Scan for the cell matching the given text and deliver its [x, y] coordinate at center. 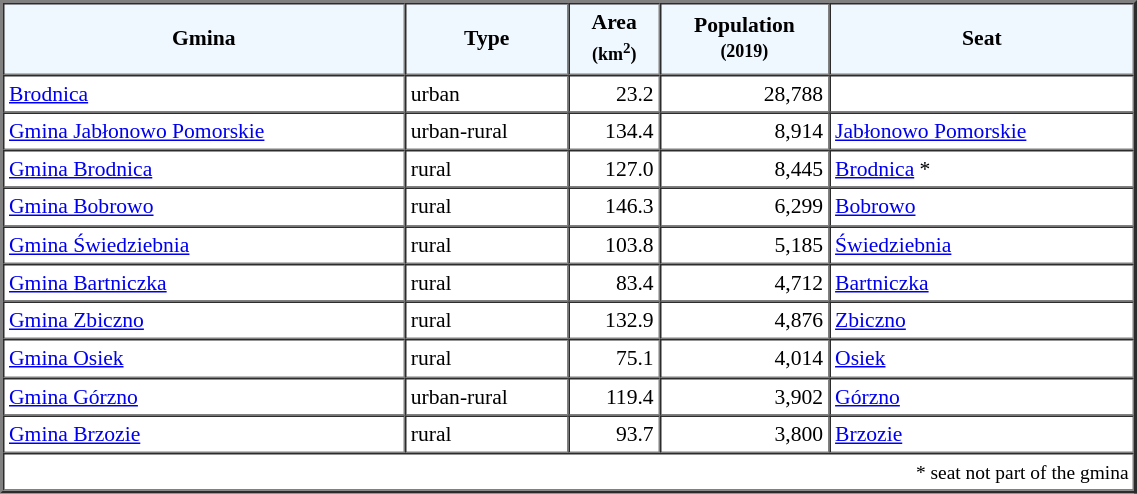
4,712 [744, 283]
3,800 [744, 434]
134.4 [614, 131]
3,902 [744, 396]
Jabłonowo Pomorskie [982, 131]
119.4 [614, 396]
Bobrowo [982, 207]
Zbiczno [982, 321]
4,014 [744, 359]
Brzozie [982, 434]
Osiek [982, 359]
6,299 [744, 207]
Gmina Świedziebnia [204, 245]
Gmina Bobrowo [204, 207]
Brodnica [204, 93]
Brodnica * [982, 169]
Gmina Jabłonowo Pomorskie [204, 131]
Gmina Brzozie [204, 434]
Gmina [204, 38]
83.4 [614, 283]
Górzno [982, 396]
4,876 [744, 321]
8,914 [744, 131]
urban [487, 93]
Area(km2) [614, 38]
28,788 [744, 93]
5,185 [744, 245]
Gmina Zbiczno [204, 321]
Seat [982, 38]
93.7 [614, 434]
* seat not part of the gmina [569, 472]
Gmina Osiek [204, 359]
Population(2019) [744, 38]
Gmina Górzno [204, 396]
Type [487, 38]
127.0 [614, 169]
132.9 [614, 321]
103.8 [614, 245]
Bartniczka [982, 283]
23.2 [614, 93]
146.3 [614, 207]
75.1 [614, 359]
8,445 [744, 169]
Świedziebnia [982, 245]
Gmina Bartniczka [204, 283]
Gmina Brodnica [204, 169]
